From the cell containing the given text, extract its center point as [x, y] coordinate. 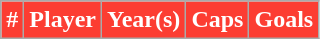
Goals [284, 20]
Caps [218, 20]
Player [63, 20]
Year(s) [144, 20]
# [12, 20]
